Search for the cell housing the specified text and yield its (x, y) center coordinate. 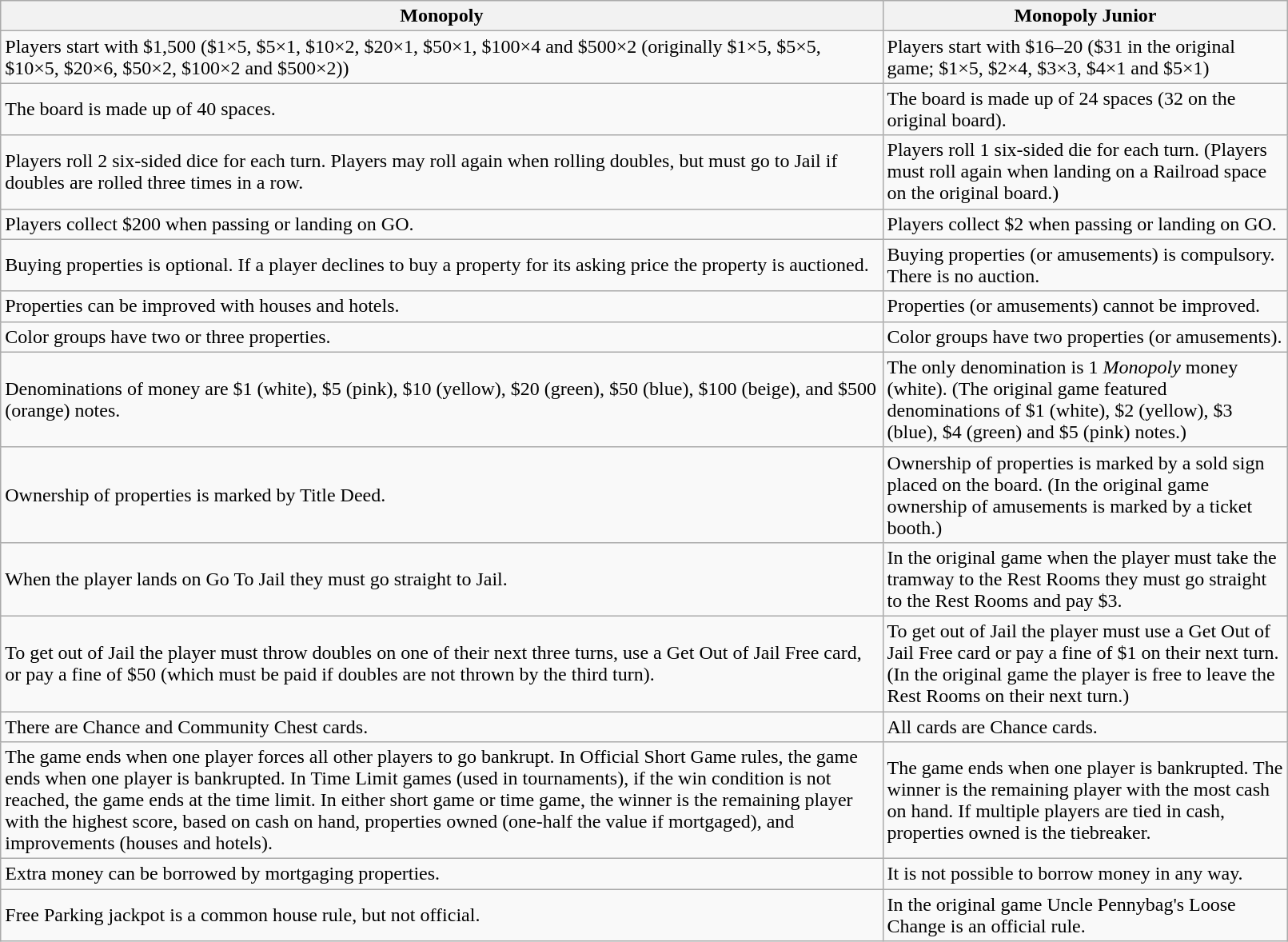
Ownership of properties is marked by a sold sign placed on the board. (In the original game ownership of amusements is marked by a ticket booth.) (1086, 494)
Denominations of money are $1 (white), $5 (pink), $10 (yellow), $20 (green), $50 (blue), $100 (beige), and $500 (orange) notes. (441, 400)
Extra money can be borrowed by mortgaging properties. (441, 874)
Players start with $1,500 ($1×5, $5×1, $10×2, $20×1, $50×1, $100×4 and $500×2 (originally $1×5, $5×5, $10×5, $20×6, $50×2, $100×2 and $500×2)) (441, 58)
Players collect $200 when passing or landing on GO. (441, 224)
Players start with $16–20 ($31 in the original game; $1×5, $2×4, $3×3, $4×1 and $5×1) (1086, 58)
Ownership of properties is marked by Title Deed. (441, 494)
There are Chance and Community Chest cards. (441, 727)
The board is made up of 40 spaces. (441, 109)
All cards are Chance cards. (1086, 727)
Color groups have two or three properties. (441, 337)
It is not possible to borrow money in any way. (1086, 874)
Buying properties (or amusements) is compulsory. There is no auction. (1086, 265)
Monopoly (441, 16)
Properties can be improved with houses and hotels. (441, 306)
Players roll 1 six-sided die for each turn. (Players must roll again when landing on a Railroad space on the original board.) (1086, 172)
Color groups have two properties (or amusements). (1086, 337)
The board is made up of 24 spaces (32 on the original board). (1086, 109)
In the original game Uncle Pennybag's Loose Change is an official rule. (1086, 915)
When the player lands on Go To Jail they must go straight to Jail. (441, 579)
Players collect $2 when passing or landing on GO. (1086, 224)
Buying properties is optional. If a player declines to buy a property for its asking price the property is auctioned. (441, 265)
In the original game when the player must take the tramway to the Rest Rooms they must go straight to the Rest Rooms and pay $3. (1086, 579)
Free Parking jackpot is a common house rule, but not official. (441, 915)
Properties (or amusements) cannot be improved. (1086, 306)
Monopoly Junior (1086, 16)
